From the cell containing the given text, extract its center point as (x, y) coordinate. 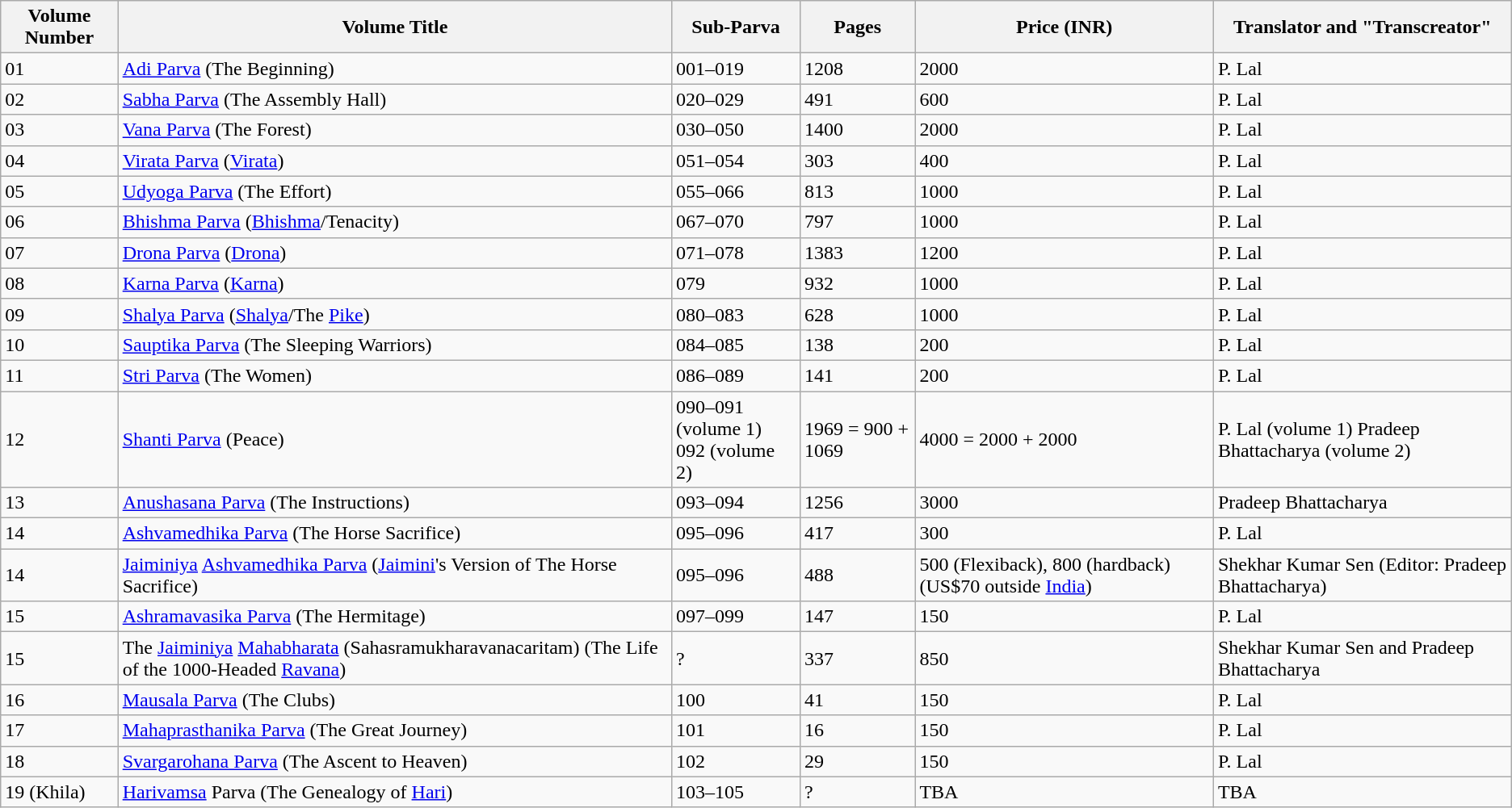
Pradeep Bhattacharya (1362, 503)
3000 (1065, 503)
Drona Parva (Drona) (394, 253)
138 (857, 345)
100 (737, 700)
Shekhar Kumar Sen and Pradeep Bhattacharya (1362, 659)
101 (737, 731)
797 (857, 222)
932 (857, 283)
147 (857, 617)
103–105 (737, 792)
09 (60, 314)
10 (60, 345)
01 (60, 69)
Volume Number (60, 27)
400 (1065, 161)
030–050 (737, 130)
Jaiminiya Ashvamedhika Parva (Jaimini's Version of The Horse Sacrifice) (394, 575)
Sauptika Parva (The Sleeping Warriors) (394, 345)
Translator and "Transcreator" (1362, 27)
080–083 (737, 314)
Shalya Parva (Shalya/The Pike) (394, 314)
102 (737, 761)
051–054 (737, 161)
300 (1065, 534)
08 (60, 283)
1200 (1065, 253)
084–085 (737, 345)
Virata Parva (Virata) (394, 161)
Shanti Parva (Peace) (394, 439)
02 (60, 99)
Price (INR) (1065, 27)
337 (857, 659)
Adi Parva (The Beginning) (394, 69)
097–099 (737, 617)
1208 (857, 69)
850 (1065, 659)
303 (857, 161)
Volume Title (394, 27)
04 (60, 161)
17 (60, 731)
4000 = 2000 + 2000 (1065, 439)
500 (Flexiback), 800 (hardback) (US$70 outside India) (1065, 575)
Karna Parva (Karna) (394, 283)
The Jaiminiya Mahabharata (Sahasramukharavanacaritam) (The Life of the 1000-Headed Ravana) (394, 659)
141 (857, 375)
001–019 (737, 69)
Udyoga Parva (The Effort) (394, 191)
086–089 (737, 375)
079 (737, 283)
Stri Parva (The Women) (394, 375)
Pages (857, 27)
055–066 (737, 191)
417 (857, 534)
41 (857, 700)
Mausala Parva (The Clubs) (394, 700)
067–070 (737, 222)
071–078 (737, 253)
12 (60, 439)
06 (60, 222)
19 (Khila) (60, 792)
488 (857, 575)
813 (857, 191)
13 (60, 503)
090–091 (volume 1) 092 (volume 2) (737, 439)
1256 (857, 503)
628 (857, 314)
491 (857, 99)
1383 (857, 253)
093–094 (737, 503)
Mahaprasthanika Parva (The Great Journey) (394, 731)
Harivamsa Parva (The Genealogy of Hari) (394, 792)
18 (60, 761)
Ashvamedhika Parva (The Horse Sacrifice) (394, 534)
Sub-Parva (737, 27)
Shekhar Kumar Sen (Editor: Pradeep Bhattacharya) (1362, 575)
P. Lal (volume 1) Pradeep Bhattacharya (volume 2) (1362, 439)
Ashramavasika Parva (The Hermitage) (394, 617)
03 (60, 130)
29 (857, 761)
Vana Parva (The Forest) (394, 130)
020–029 (737, 99)
600 (1065, 99)
07 (60, 253)
Sabha Parva (The Assembly Hall) (394, 99)
Bhishma Parva (Bhishma/Tenacity) (394, 222)
Svargarohana Parva (The Ascent to Heaven) (394, 761)
Anushasana Parva (The Instructions) (394, 503)
1400 (857, 130)
11 (60, 375)
05 (60, 191)
1969 = 900 + 1069 (857, 439)
